Return [X, Y] of the center of cell containing provided text 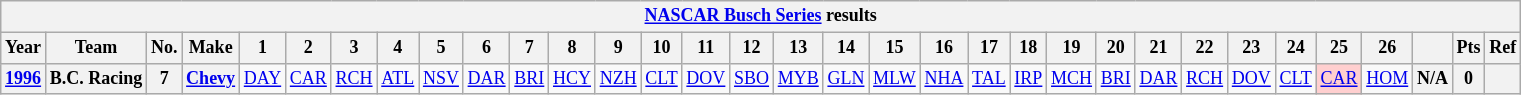
10 [662, 48]
NSV [442, 78]
13 [798, 48]
12 [752, 48]
HOM [1388, 78]
9 [618, 48]
B.C. Racing [96, 78]
18 [1028, 48]
14 [846, 48]
8 [572, 48]
3 [354, 48]
1 [262, 48]
NZH [618, 78]
Ref [1503, 48]
HCY [572, 78]
21 [1158, 48]
19 [1072, 48]
IRP [1028, 78]
Pts [1468, 48]
GLN [846, 78]
Chevy [211, 78]
SBO [752, 78]
15 [894, 48]
1996 [24, 78]
24 [1296, 48]
16 [944, 48]
20 [1116, 48]
Year [24, 48]
MCH [1072, 78]
26 [1388, 48]
25 [1339, 48]
TAL [989, 78]
NASCAR Busch Series results [761, 16]
MYB [798, 78]
5 [442, 48]
Make [211, 48]
0 [1468, 78]
17 [989, 48]
23 [1251, 48]
6 [486, 48]
DAY [262, 78]
MLW [894, 78]
2 [308, 48]
Team [96, 48]
No. [164, 48]
N/A [1433, 78]
ATL [398, 78]
4 [398, 48]
NHA [944, 78]
11 [706, 48]
22 [1205, 48]
